Return [x, y] of the center of cell containing provided text 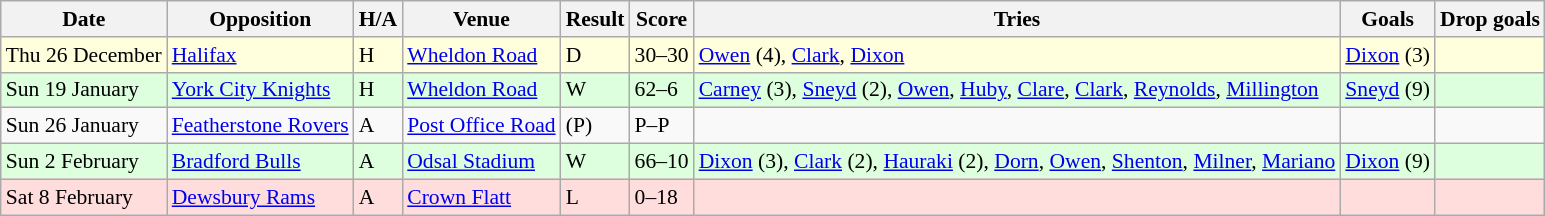
D [596, 55]
Halifax [260, 55]
Crown Flatt [481, 197]
P–P [662, 126]
Dixon (3) [1388, 55]
Goals [1388, 19]
Sun 19 January [84, 90]
Dewsbury Rams [260, 197]
Venue [481, 19]
Odsal Stadium [481, 162]
H/A [378, 19]
Sat 8 February [84, 197]
30–30 [662, 55]
Owen (4), Clark, Dixon [1018, 55]
Dixon (3), Clark (2), Hauraki (2), Dorn, Owen, Shenton, Milner, Mariano [1018, 162]
Post Office Road [481, 126]
(P) [596, 126]
Sun 2 February [84, 162]
Carney (3), Sneyd (2), Owen, Huby, Clare, Clark, Reynolds, Millington [1018, 90]
Dixon (9) [1388, 162]
L [596, 197]
Thu 26 December [84, 55]
Opposition [260, 19]
66–10 [662, 162]
Featherstone Rovers [260, 126]
Result [596, 19]
Tries [1018, 19]
York City Knights [260, 90]
Drop goals [1490, 19]
Sneyd (9) [1388, 90]
0–18 [662, 197]
Sun 26 January [84, 126]
Date [84, 19]
Bradford Bulls [260, 162]
Score [662, 19]
62–6 [662, 90]
